Provide the [x, y] coordinate of the cell's center where the given text is located.  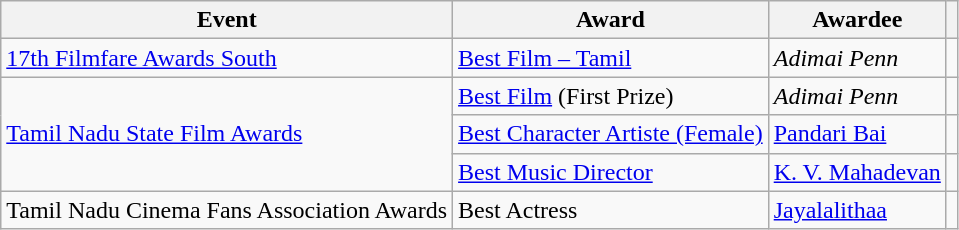
Best Actress [611, 210]
17th Filmfare Awards South [227, 58]
Tamil Nadu Cinema Fans Association Awards [227, 210]
Best Film (First Prize) [611, 96]
Awardee [857, 20]
Jayalalithaa [857, 210]
K. V. Mahadevan [857, 172]
Tamil Nadu State Film Awards [227, 134]
Best Character Artiste (Female) [611, 134]
Best Film – Tamil [611, 58]
Pandari Bai [857, 134]
Event [227, 20]
Best Music Director [611, 172]
Award [611, 20]
